From the cell containing the given text, extract its center point as [X, Y] coordinate. 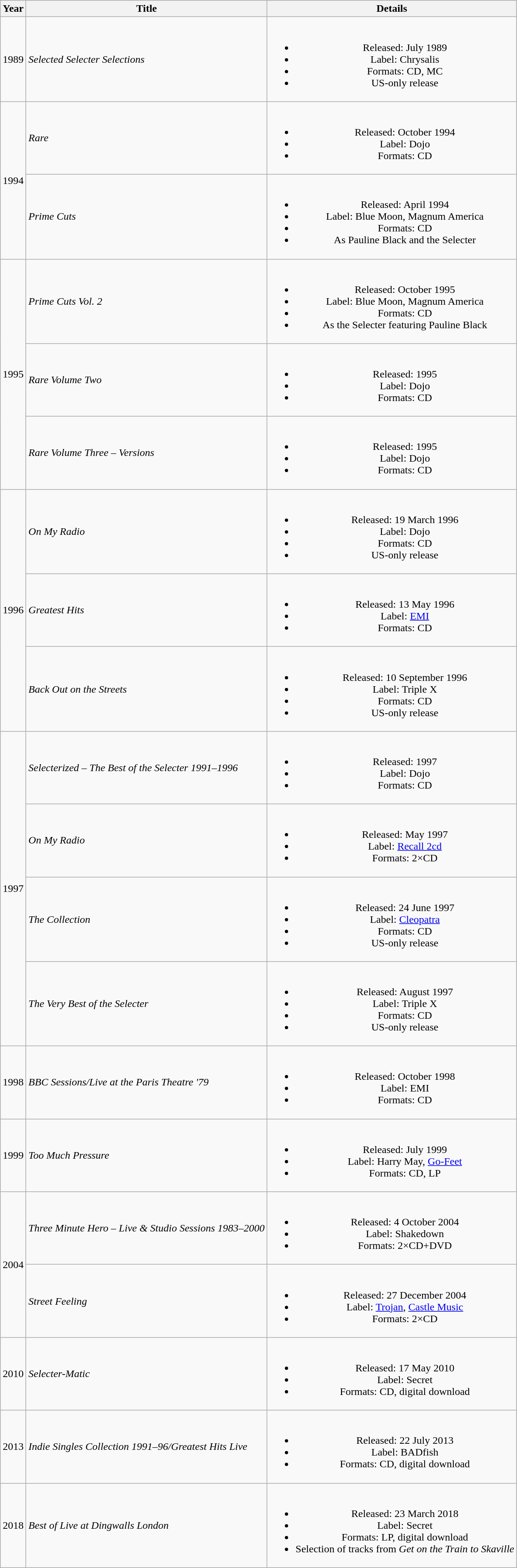
Released: 10 September 1996Label: Triple XFormats: CDUS-only release [392, 689]
Released: 22 July 2013Label: BADfishFormats: CD, digital download [392, 1446]
Too Much Pressure [146, 1155]
1995 [13, 374]
Best of Live at Dingwalls London [146, 1525]
Released: 27 December 2004Label: Trojan, Castle MusicFormats: 2×CD [392, 1301]
Released: October 1994Label: DojoFormats: CD [392, 138]
The Very Best of the Selecter [146, 1004]
Rare Volume Three – Versions [146, 452]
1997 [13, 888]
1989 [13, 59]
Released: October 1998Label: EMIFormats: CD [392, 1083]
Rare Volume Two [146, 380]
Greatest Hits [146, 610]
The Collection [146, 919]
Three Minute Hero – Live & Studio Sessions 1983–2000 [146, 1228]
1998 [13, 1083]
Released: 24 June 1997Label: CleopatraFormats: CDUS-only release [392, 919]
Released: 13 May 1996Label: EMIFormats: CD [392, 610]
Year [13, 9]
Released: August 1997Label: Triple XFormats: CDUS-only release [392, 1004]
Released: October 1995Label: Blue Moon, Magnum AmericaFormats: CDAs the Selecter featuring Pauline Black [392, 301]
Back Out on the Streets [146, 689]
2013 [13, 1446]
Selecter-Matic [146, 1374]
1999 [13, 1155]
BBC Sessions/Live at the Paris Theatre '79 [146, 1083]
Rare [146, 138]
1996 [13, 610]
2018 [13, 1525]
Selected Selecter Selections [146, 59]
1994 [13, 180]
Title [146, 9]
Prime Cuts Vol. 2 [146, 301]
Released: July 1999Label: Harry May, Go-FeetFormats: CD, LP [392, 1155]
Released: May 1997Label: Recall 2cdFormats: 2×CD [392, 840]
Details [392, 9]
Street Feeling [146, 1301]
Prime Cuts [146, 217]
Indie Singles Collection 1991–96/Greatest Hits Live [146, 1446]
Released: 1997Label: DojoFormats: CD [392, 767]
2010 [13, 1374]
2004 [13, 1265]
Released: April 1994Label: Blue Moon, Magnum AmericaFormats: CDAs Pauline Black and the Selecter [392, 217]
Released: July 1989Label: ChrysalisFormats: CD, MCUS-only release [392, 59]
Released: 23 March 2018Label: SecretFormats: LP, digital downloadSelection of tracks from Get on the Train to Skaville [392, 1525]
Released: 19 March 1996Label: DojoFormats: CDUS-only release [392, 531]
Released: 17 May 2010Label: SecretFormats: CD, digital download [392, 1374]
Selecterized – The Best of the Selecter 1991–1996 [146, 767]
Released: 4 October 2004Label: ShakedownFormats: 2×CD+DVD [392, 1228]
